Identify which cell holds the provided text, then report its [X, Y] central coordinate. 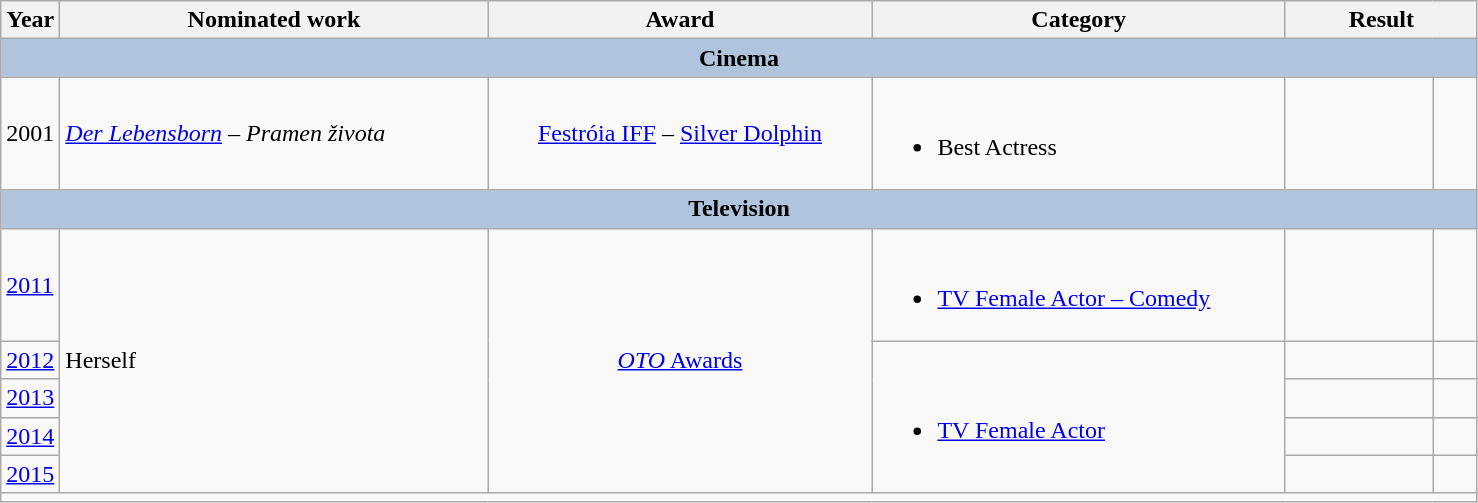
Television [740, 209]
Nominated work [274, 20]
2015 [30, 474]
2001 [30, 134]
2012 [30, 360]
TV Female Actor – Comedy [1078, 284]
Der Lebensborn – Pramen života [274, 134]
2011 [30, 284]
2013 [30, 398]
2014 [30, 436]
Category [1078, 20]
Cinema [740, 58]
Best Actress [1078, 134]
Award [680, 20]
OTO Awards [680, 360]
Result [1381, 20]
Festróia IFF – Silver Dolphin [680, 134]
TV Female Actor [1078, 417]
Herself [274, 360]
Year [30, 20]
